Return the (X, Y) coordinate for the center point of the cell that contains the specified text.  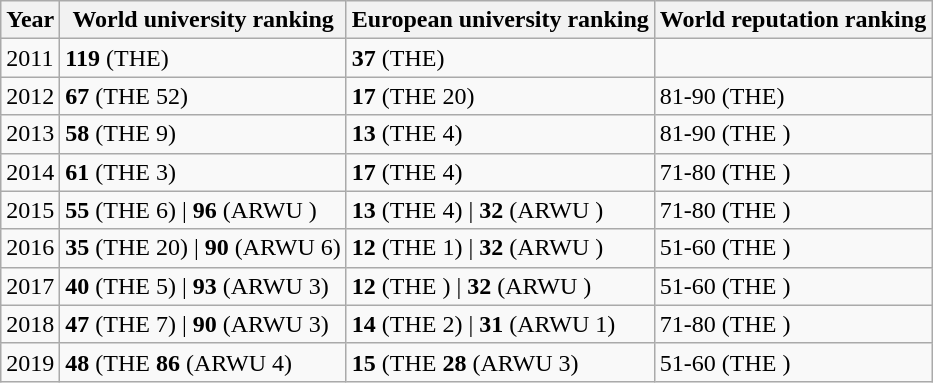
61 (THE 3) (203, 172)
2016 (30, 248)
2011 (30, 58)
2015 (30, 210)
13 (THE 4) (500, 134)
World reputation ranking (792, 20)
14 (THE 2) | 31 (ARWU 1) (500, 324)
17 (THE 20) (500, 96)
2013 (30, 134)
47 (THE 7) | 90 (ARWU 3) (203, 324)
40 (THE 5) | 93 (ARWU 3) (203, 286)
12 (THE ) | 32 (ARWU ) (500, 286)
17 (THE 4) (500, 172)
81-90 (THE ) (792, 134)
2017 (30, 286)
12 (THE 1) | 32 (ARWU ) (500, 248)
European university ranking (500, 20)
World university ranking (203, 20)
37 (THE) (500, 58)
81-90 (THE) (792, 96)
Year (30, 20)
119 (THE) (203, 58)
2018 (30, 324)
58 (THE 9) (203, 134)
67 (THE 52) (203, 96)
2019 (30, 362)
2014 (30, 172)
55 (THE 6) | 96 (ARWU ) (203, 210)
2012 (30, 96)
35 (THE 20) | 90 (ARWU 6) (203, 248)
15 (THE 28 (ARWU 3) (500, 362)
13 (THE 4) | 32 (ARWU ) (500, 210)
48 (THE 86 (ARWU 4) (203, 362)
